Pinpoint the cell where the given text exists, returning its (X, Y) midpoint coordinate. 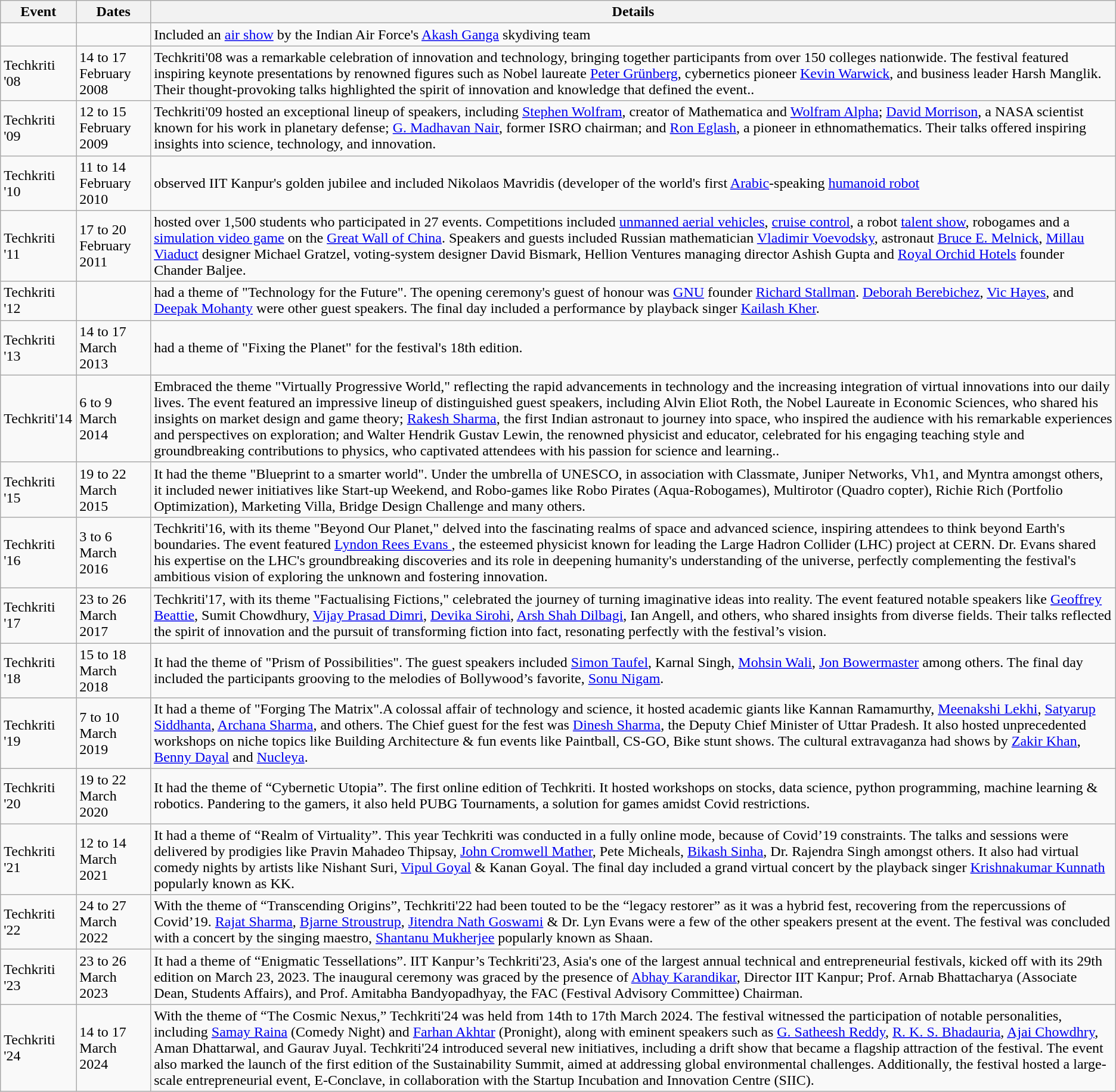
23 to 26 March 2023 (113, 977)
14 to 17 March 2013 (113, 348)
Techkriti '13 (38, 348)
3 to 6 March 2016 (113, 552)
Techkriti '08 (38, 73)
Techkriti '17 (38, 615)
Techkriti '21 (38, 860)
Dates (113, 12)
24 to 27 March 2022 (113, 922)
19 to 22 March 2015 (113, 489)
Techkriti '12 (38, 300)
Techkriti '18 (38, 670)
17 to 20 February 2011 (113, 246)
11 to 14 February 2010 (113, 183)
had a theme of "Fixing the Planet" for the festival's 18th edition. (633, 348)
Techkriti '16 (38, 552)
observed IIT Kanpur's golden jubilee and included Nikolaos Mavridis (developer of the world's first Arabic-speaking humanoid robot (633, 183)
Techkriti '24 (38, 1048)
Techkriti '09 (38, 128)
Techkriti '19 (38, 733)
Techkriti '11 (38, 246)
Techkriti '10 (38, 183)
Techkriti '15 (38, 489)
7 to 10 March 2019 (113, 733)
14 to 17 March 2024 (113, 1048)
12 to 15 February 2009 (113, 128)
14 to 17 February 2008 (113, 73)
Techkriti '22 (38, 922)
Techkriti'14 (38, 418)
Techkriti '23 (38, 977)
Included an air show by the Indian Air Force's Akash Ganga skydiving team (633, 35)
6 to 9 March 2014 (113, 418)
Event (38, 12)
Details (633, 12)
19 to 22 March 2020 (113, 796)
23 to 26 March 2017 (113, 615)
15 to 18 March 2018 (113, 670)
12 to 14 March 2021 (113, 860)
Techkriti '20 (38, 796)
